Pinpoint the cell where the given text exists, returning its (x, y) midpoint coordinate. 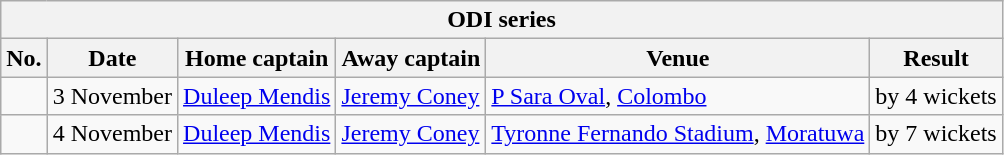
by 7 wickets (936, 134)
P Sara Oval, Colombo (678, 96)
Away captain (411, 58)
by 4 wickets (936, 96)
Date (112, 58)
ODI series (502, 20)
4 November (112, 134)
Home captain (257, 58)
Venue (678, 58)
No. (24, 58)
Result (936, 58)
3 November (112, 96)
Tyronne Fernando Stadium, Moratuwa (678, 134)
